Return [X, Y] of the center of cell containing provided text 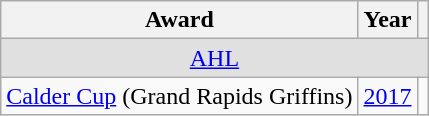
AHL [214, 58]
Calder Cup (Grand Rapids Griffins) [180, 96]
Award [180, 20]
2017 [388, 96]
Year [388, 20]
